For the text-containing cell, return its midpoint in (X, Y) coordinate format. 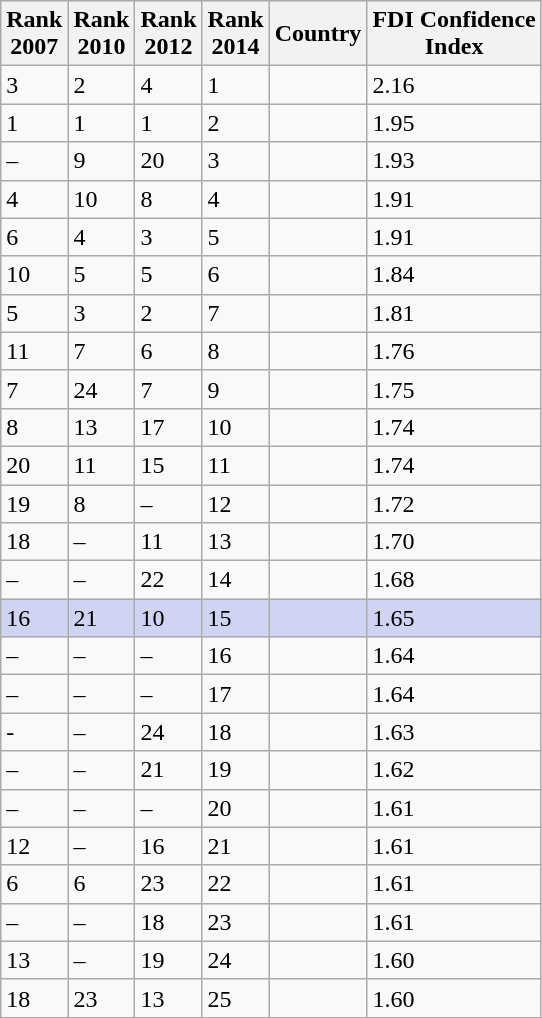
2.16 (454, 85)
1.95 (454, 123)
25 (236, 998)
Rank 2010 (102, 34)
1.72 (454, 503)
1.84 (454, 275)
Country (318, 34)
1.62 (454, 770)
1.65 (454, 618)
Rank 2012 (168, 34)
FDI Confidence Index (454, 34)
Rank 2007 (34, 34)
14 (236, 580)
1.70 (454, 542)
1.93 (454, 161)
1.81 (454, 313)
- (34, 732)
1.75 (454, 389)
Rank 2014 (236, 34)
1.76 (454, 351)
1.63 (454, 732)
1.68 (454, 580)
